Search for the cell housing the specified text and yield its (x, y) center coordinate. 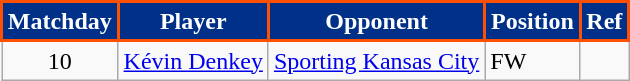
Player (193, 22)
Opponent (376, 22)
10 (60, 60)
FW (532, 60)
Ref (604, 22)
Kévin Denkey (193, 60)
Sporting Kansas City (376, 60)
Matchday (60, 22)
Position (532, 22)
